Capture the cell that displays the provided text and extract its (x, y) central coordinate. 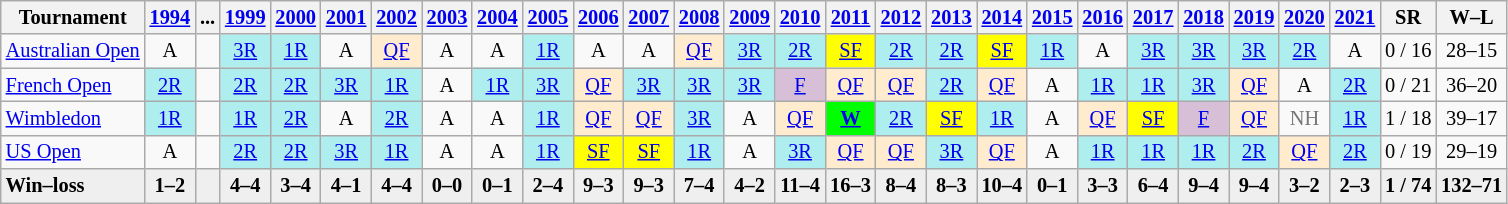
Australian Open (73, 51)
1 / 74 (1408, 186)
2010 (800, 17)
W (850, 118)
8–4 (901, 186)
0 / 21 (1408, 85)
2015 (1052, 17)
2002 (396, 17)
2008 (699, 17)
US Open (73, 152)
29–19 (1472, 152)
8–3 (951, 186)
11–4 (800, 186)
2007 (649, 17)
6–4 (1153, 186)
0 / 19 (1408, 152)
2003 (447, 17)
132–71 (1472, 186)
2016 (1102, 17)
0–0 (447, 186)
2020 (1304, 17)
2019 (1254, 17)
3–4 (295, 186)
39–17 (1472, 118)
4–2 (749, 186)
2013 (951, 17)
2011 (850, 17)
NH (1304, 118)
36–20 (1472, 85)
0 / 16 (1408, 51)
2018 (1203, 17)
Win–loss (73, 186)
SR (1408, 17)
1–2 (170, 186)
7–4 (699, 186)
2021 (1355, 17)
2006 (598, 17)
2000 (295, 17)
2005 (548, 17)
2001 (346, 17)
1999 (245, 17)
2017 (1153, 17)
3–3 (1102, 186)
2–3 (1355, 186)
1994 (170, 17)
4–1 (346, 186)
10–4 (1002, 186)
... (208, 17)
Tournament (73, 17)
1 / 18 (1408, 118)
2012 (901, 17)
2–4 (548, 186)
28–15 (1472, 51)
French Open (73, 85)
W–L (1472, 17)
2009 (749, 17)
2004 (497, 17)
16–3 (850, 186)
Wimbledon (73, 118)
2014 (1002, 17)
3–2 (1304, 186)
